Return the [x, y] coordinate for the center point of the cell that contains the specified text.  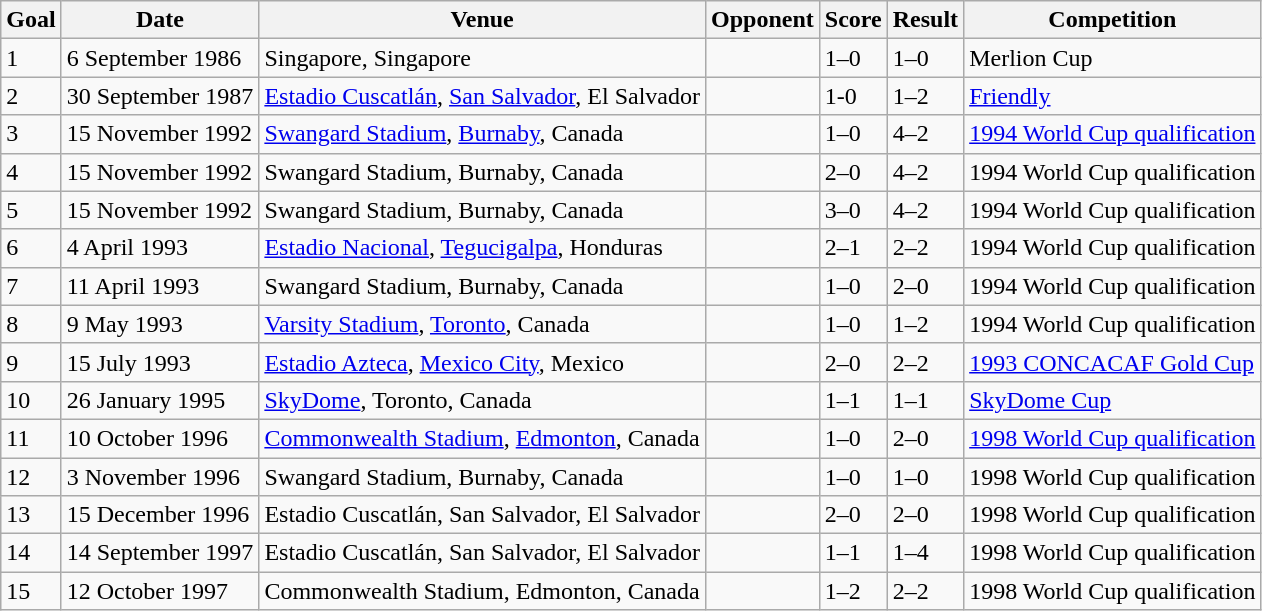
10 October 1996 [160, 438]
SkyDome, Toronto, Canada [482, 400]
2–1 [853, 248]
Score [853, 20]
1–4 [925, 553]
15 July 1993 [160, 362]
Date [160, 20]
30 September 1987 [160, 96]
9 [31, 362]
14 September 1997 [160, 553]
Goal [31, 20]
26 January 1995 [160, 400]
13 [31, 515]
11 [31, 438]
14 [31, 553]
4 [31, 172]
7 [31, 286]
6 [31, 248]
Merlion Cup [1112, 58]
5 [31, 210]
Opponent [763, 20]
Estadio Azteca, Mexico City, Mexico [482, 362]
3 [31, 134]
8 [31, 324]
15 December 1996 [160, 515]
Friendly [1112, 96]
15 [31, 591]
4 April 1993 [160, 248]
9 May 1993 [160, 324]
Venue [482, 20]
Estadio Nacional, Tegucigalpa, Honduras [482, 248]
2 [31, 96]
12 [31, 477]
1 [31, 58]
12 October 1997 [160, 591]
10 [31, 400]
SkyDome Cup [1112, 400]
Singapore, Singapore [482, 58]
Varsity Stadium, Toronto, Canada [482, 324]
1-0 [853, 96]
3 November 1996 [160, 477]
Result [925, 20]
Competition [1112, 20]
3–0 [853, 210]
1993 CONCACAF Gold Cup [1112, 362]
11 April 1993 [160, 286]
6 September 1986 [160, 58]
